Provide the [x, y] coordinate of the cell's center where the given text is located.  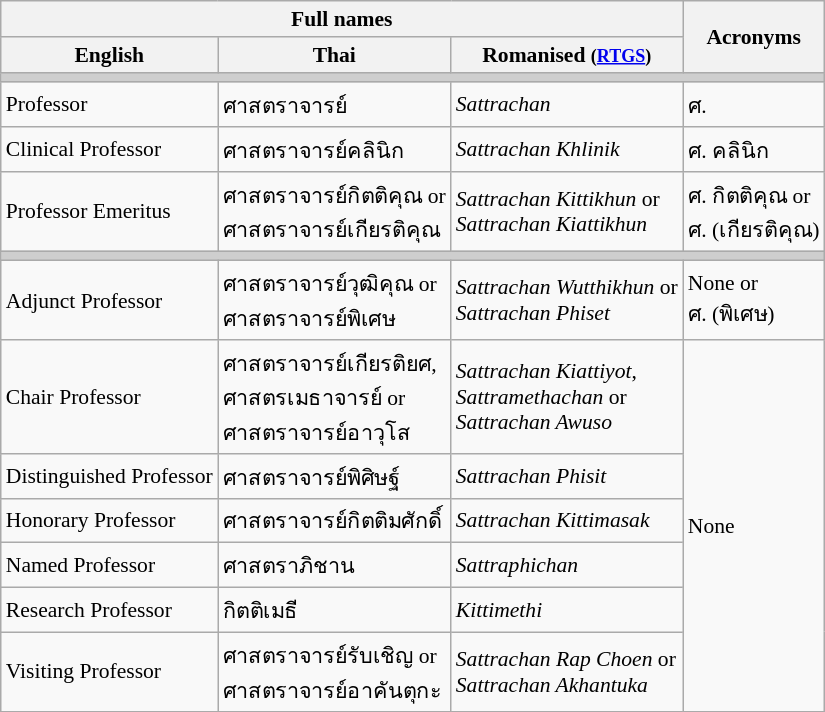
Research Professor [110, 610]
ศาสตราจารย์กิตติคุณ or ศาสตราจารย์เกียรติคุณ [334, 212]
Sattrachan Kittimasak [567, 520]
Visiting Professor [110, 672]
Adjunct Professor [110, 300]
ศาสตราจารย์พิศิษฐ์ [334, 476]
ศ. [754, 106]
Sattrachan Kiattiyot, Sattramethachan or Sattrachan Awuso [567, 397]
ศาสตราจารย์วุฒิคุณ or ศาสตราจารย์พิเศษ [334, 300]
ศาสตราจารย์รับเชิญ or ศาสตราจารย์อาคันตุกะ [334, 672]
Named Professor [110, 566]
Clinical Professor [110, 150]
Sattrachan Rap Choen or Sattrachan Akhantuka [567, 672]
Professor Emeritus [110, 212]
Sattrachan Phisit [567, 476]
Thai [334, 55]
Sattrachan Kittikhun or Sattrachan Kiattikhun [567, 212]
กิตติเมธี [334, 610]
Honorary Professor [110, 520]
Chair Professor [110, 397]
Distinguished Professor [110, 476]
Acronyms [754, 36]
ศาสตราจารย์เกียรติยศ, ศาสตรเมธาจารย์ or ศาสตราจารย์อาวุโส [334, 397]
Kittimethi [567, 610]
Sattrachan Wutthikhun or Sattrachan Phiset [567, 300]
ศาสตราจารย์ [334, 106]
Professor [110, 106]
English [110, 55]
ศ. กิตติคุณ or ศ. (เกียรติคุณ) [754, 212]
None [754, 526]
ศ. คลินิก [754, 150]
ศาสตราจารย์กิตติมศักดิ์ [334, 520]
ศาสตราภิชาน [334, 566]
None or ศ. (พิเศษ) [754, 300]
ศาสตราจารย์คลินิก [334, 150]
Sattraphichan [567, 566]
Full names [342, 19]
Sattrachan [567, 106]
Sattrachan Khlinik [567, 150]
Romanised (RTGS) [567, 55]
